From the cell containing the given text, extract its center point as (x, y) coordinate. 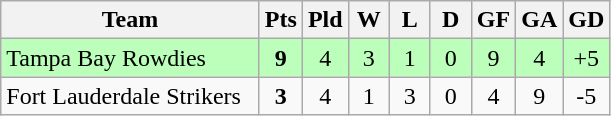
Team (130, 20)
Pld (325, 20)
GF (493, 20)
D (450, 20)
GA (540, 20)
+5 (586, 58)
Pts (280, 20)
W (368, 20)
Tampa Bay Rowdies (130, 58)
-5 (586, 96)
L (410, 20)
GD (586, 20)
Fort Lauderdale Strikers (130, 96)
